Pinpoint the cell where the given text exists, returning its [x, y] midpoint coordinate. 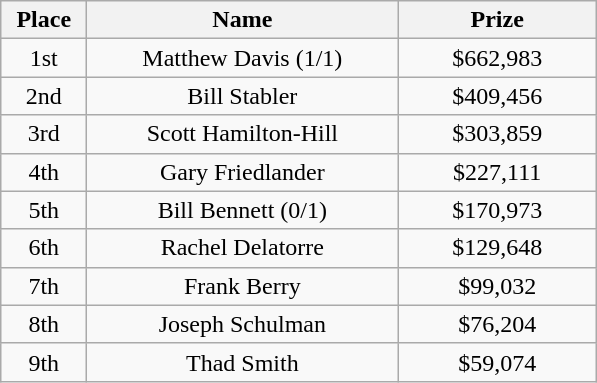
$76,204 [498, 324]
$129,648 [498, 248]
8th [44, 324]
Name [242, 20]
Place [44, 20]
Gary Friedlander [242, 172]
Rachel Delatorre [242, 248]
7th [44, 286]
Prize [498, 20]
$99,032 [498, 286]
5th [44, 210]
9th [44, 362]
Bill Bennett (0/1) [242, 210]
6th [44, 248]
4th [44, 172]
Joseph Schulman [242, 324]
$170,973 [498, 210]
2nd [44, 96]
$227,111 [498, 172]
$409,456 [498, 96]
Frank Berry [242, 286]
Scott Hamilton-Hill [242, 134]
1st [44, 58]
3rd [44, 134]
$662,983 [498, 58]
Thad Smith [242, 362]
$303,859 [498, 134]
Matthew Davis (1/1) [242, 58]
$59,074 [498, 362]
Bill Stabler [242, 96]
